Return (X, Y) of the center of cell containing provided text 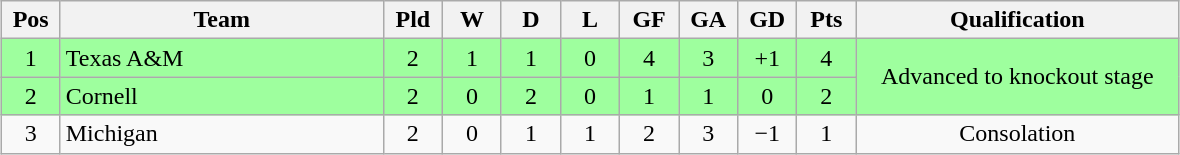
Qualification (1018, 20)
Consolation (1018, 134)
GA (708, 20)
Pts (826, 20)
Cornell (222, 96)
GD (768, 20)
Michigan (222, 134)
Pos (30, 20)
GF (650, 20)
Advanced to knockout stage (1018, 77)
L (590, 20)
Team (222, 20)
−1 (768, 134)
Pld (412, 20)
Texas A&M (222, 58)
+1 (768, 58)
D (530, 20)
W (472, 20)
